Identify which cell holds the provided text, then report its (x, y) central coordinate. 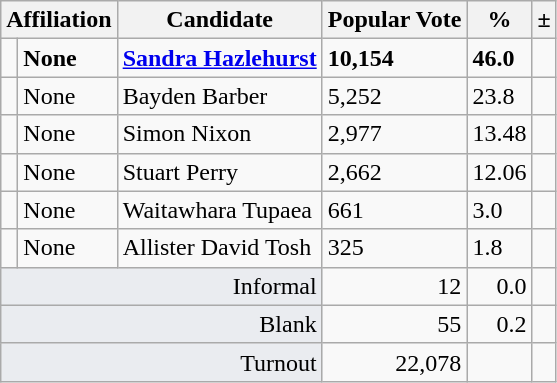
661 (394, 210)
Turnout (162, 362)
22,078 (394, 362)
13.48 (500, 134)
Allister David Tosh (220, 248)
10,154 (394, 58)
Simon Nixon (220, 134)
Blank (162, 324)
Sandra Hazlehurst (220, 58)
46.0 (500, 58)
2,662 (394, 172)
Stuart Perry (220, 172)
Affiliation (59, 20)
Waitawhara Tupaea (220, 210)
Informal (162, 286)
12.06 (500, 172)
12 (394, 286)
0.0 (500, 286)
Candidate (220, 20)
0.2 (500, 324)
% (500, 20)
325 (394, 248)
1.8 (500, 248)
± (544, 20)
5,252 (394, 96)
2,977 (394, 134)
Bayden Barber (220, 96)
23.8 (500, 96)
Popular Vote (394, 20)
3.0 (500, 210)
55 (394, 324)
